Return the [x, y] coordinate for the center point of the cell that contains the specified text.  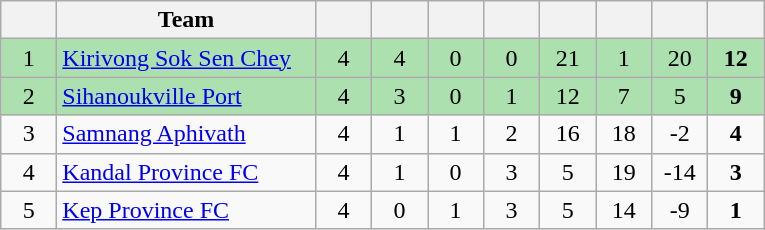
19 [624, 172]
Team [186, 20]
Samnang Aphivath [186, 134]
Kep Province FC [186, 210]
-2 [680, 134]
21 [568, 58]
16 [568, 134]
20 [680, 58]
-9 [680, 210]
Kirivong Sok Sen Chey [186, 58]
9 [736, 96]
Sihanoukville Port [186, 96]
Kandal Province FC [186, 172]
-14 [680, 172]
14 [624, 210]
7 [624, 96]
18 [624, 134]
